Return (x, y) of the center of cell containing provided text 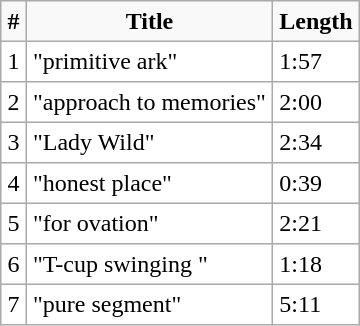
Length (316, 21)
7 (14, 304)
5 (14, 223)
"Lady Wild" (149, 142)
"approach to memories" (149, 102)
6 (14, 264)
4 (14, 183)
"honest place" (149, 183)
"for ovation" (149, 223)
2:34 (316, 142)
3 (14, 142)
# (14, 21)
"primitive ark" (149, 61)
Title (149, 21)
"pure segment" (149, 304)
2 (14, 102)
0:39 (316, 183)
1 (14, 61)
5:11 (316, 304)
2:00 (316, 102)
"T-cup swinging " (149, 264)
1:18 (316, 264)
1:57 (316, 61)
2:21 (316, 223)
